Extract the [X, Y] coordinate from the center of the cell holding the provided text.  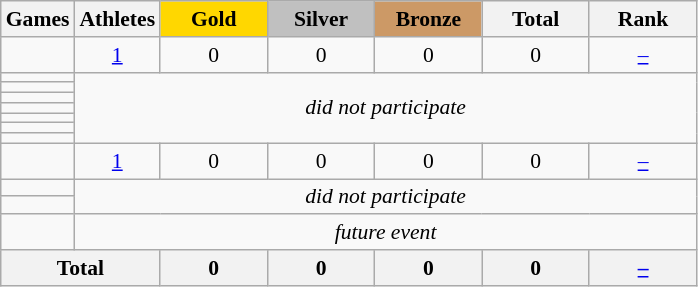
future event [385, 233]
Bronze [428, 19]
Silver [320, 19]
Athletes [117, 19]
Rank [642, 19]
Gold [214, 19]
Games [38, 19]
